For the text-containing cell, return its midpoint in (X, Y) coordinate format. 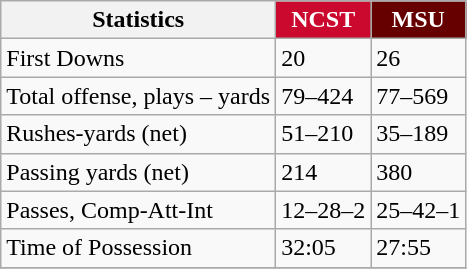
25–42–1 (418, 210)
380 (418, 172)
214 (324, 172)
35–189 (418, 134)
51–210 (324, 134)
79–424 (324, 96)
Total offense, plays – yards (138, 96)
Rushes-yards (net) (138, 134)
27:55 (418, 248)
NCST (324, 20)
32:05 (324, 248)
Passing yards (net) (138, 172)
Statistics (138, 20)
Passes, Comp-Att-Int (138, 210)
Time of Possession (138, 248)
MSU (418, 20)
First Downs (138, 58)
20 (324, 58)
12–28–2 (324, 210)
26 (418, 58)
77–569 (418, 96)
